Output the [X, Y] coordinate of the center of the cell containing the given text.  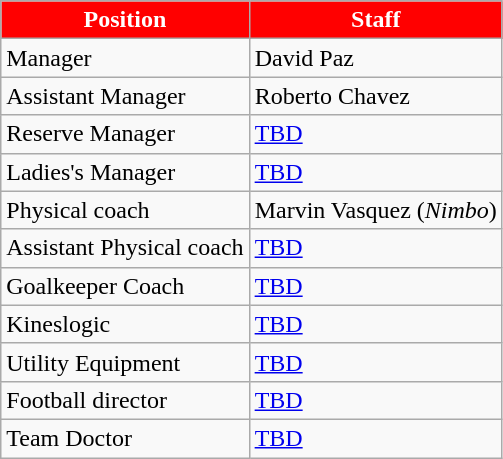
Assistant Physical coach [125, 248]
Ladies's Manager [125, 172]
Kineslogic [125, 324]
Utility Equipment [125, 362]
Football director [125, 400]
David Paz [376, 58]
Team Doctor [125, 438]
Goalkeeper Coach [125, 286]
Reserve Manager [125, 134]
Staff [376, 20]
Physical coach [125, 210]
Position [125, 20]
Marvin Vasquez (Nimbo) [376, 210]
Roberto Chavez [376, 96]
Assistant Manager [125, 96]
Manager [125, 58]
